Return the (X, Y) coordinate for the center point of the cell that contains the specified text.  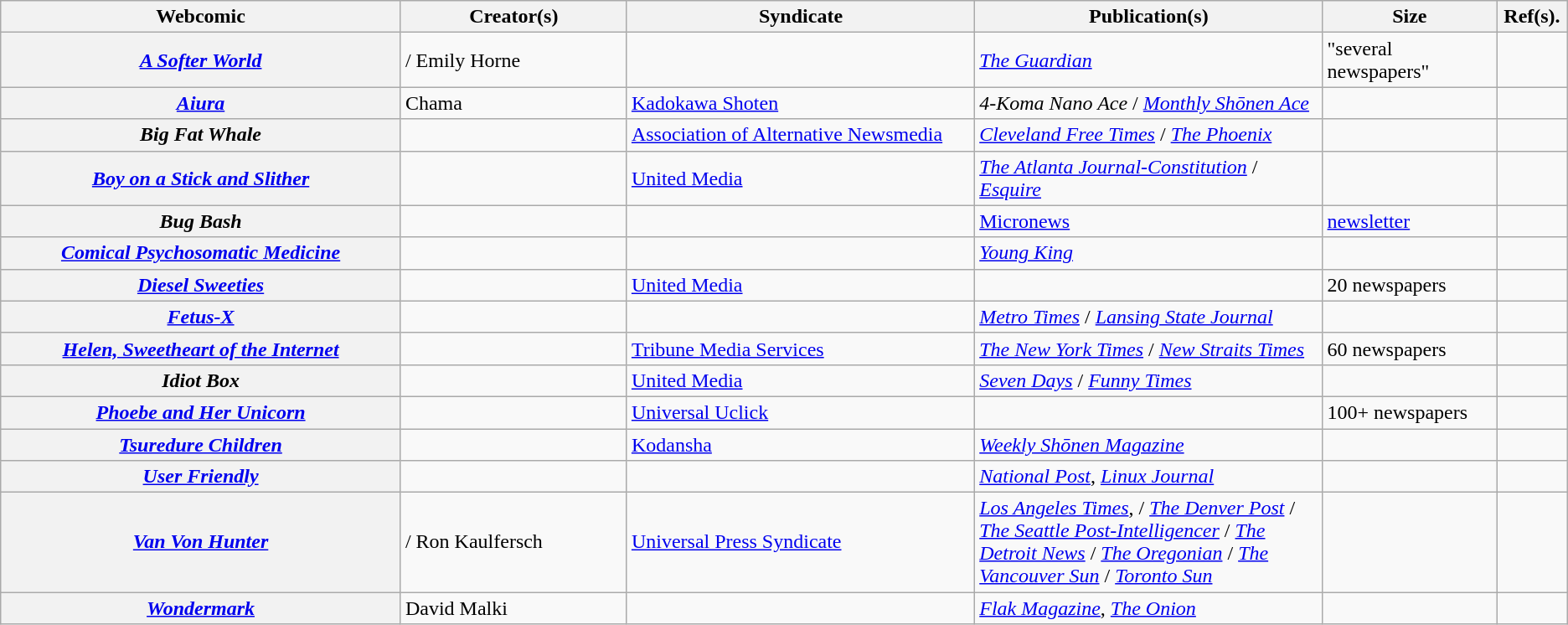
/ Ron Kaulfersch (513, 543)
Young King (1149, 253)
Big Fat Whale (201, 135)
Fetus-X (201, 317)
Aiura (201, 103)
Seven Days / Funny Times (1149, 380)
Tribune Media Services (801, 349)
Cleveland Free Times / The Phoenix (1149, 135)
60 newspapers (1410, 349)
Wondermark (201, 608)
Diesel Sweeties (201, 285)
Universal Press Syndicate (801, 543)
Metro Times / Lansing State Journal (1149, 317)
Helen, Sweetheart of the Internet (201, 349)
Size (1410, 17)
Los Angeles Times, / The Denver Post / The Seattle Post-Intelligencer / The Detroit News / The Oregonian / The Vancouver Sun / Toronto Sun (1149, 543)
Boy on a Stick and Slither (201, 178)
/ Emily Horne (513, 60)
Ref(s). (1533, 17)
National Post, Linux Journal (1149, 477)
Comical Psychosomatic Medicine (201, 253)
Association of Alternative Newsmedia (801, 135)
4-Koma Nano Ace / Monthly Shōnen Ace (1149, 103)
100+ newspapers (1410, 412)
Flak Magazine, The Onion (1149, 608)
User Friendly (201, 477)
A Softer World (201, 60)
Micronews (1149, 221)
20 newspapers (1410, 285)
The Atlanta Journal-Constitution / Esquire (1149, 178)
The Guardian (1149, 60)
Webcomic (201, 17)
Phoebe and Her Unicorn (201, 412)
Tsuredure Children (201, 445)
Syndicate (801, 17)
Weekly Shōnen Magazine (1149, 445)
Bug Bash (201, 221)
Creator(s) (513, 17)
Van Von Hunter (201, 543)
Kodansha (801, 445)
The New York Times / New Straits Times (1149, 349)
Chama (513, 103)
Publication(s) (1149, 17)
Universal Uclick (801, 412)
Kadokawa Shoten (801, 103)
newsletter (1410, 221)
David Malki (513, 608)
Idiot Box (201, 380)
"several newspapers" (1410, 60)
